Detect which cell encompasses the target text, then output its (x, y) center coordinate. 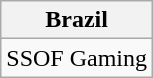
SSOF Gaming (77, 58)
Brazil (77, 20)
